Scan for the cell matching the given text and deliver its [X, Y] coordinate at center. 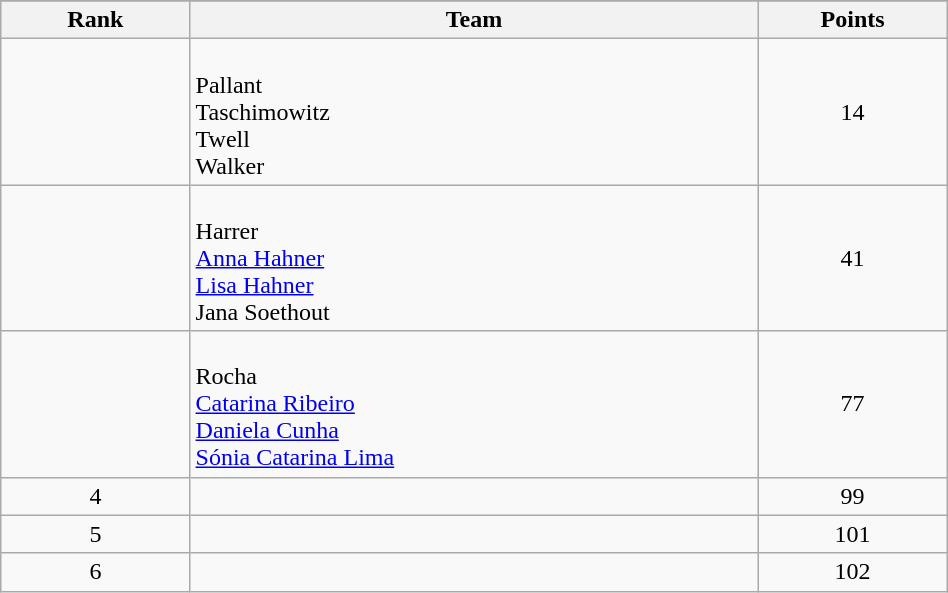
6 [96, 572]
4 [96, 496]
41 [852, 258]
Points [852, 20]
Rank [96, 20]
5 [96, 534]
14 [852, 112]
RochaCatarina RibeiroDaniela CunhaSónia Catarina Lima [474, 404]
101 [852, 534]
Team [474, 20]
PallantTaschimowitzTwellWalker [474, 112]
HarrerAnna HahnerLisa HahnerJana Soethout [474, 258]
102 [852, 572]
99 [852, 496]
77 [852, 404]
